Output the (X, Y) coordinate of the center of the cell containing the given text.  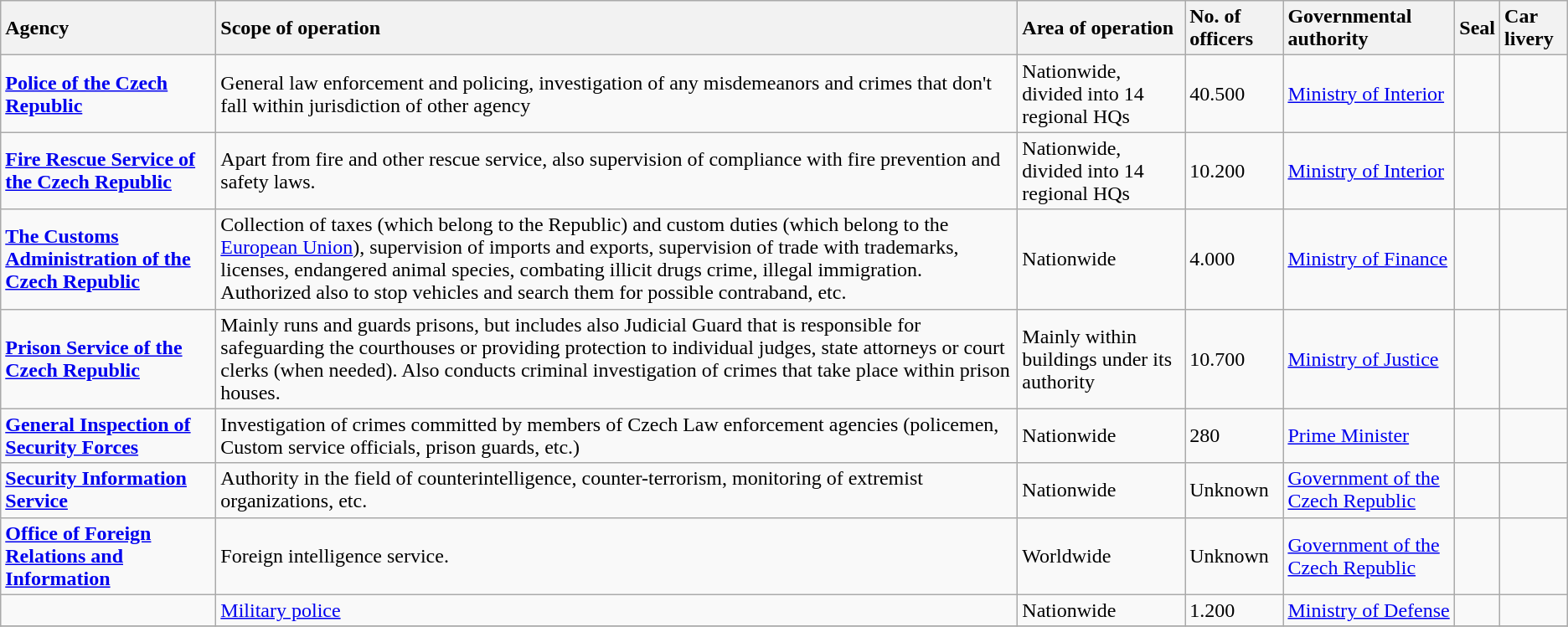
General Inspection of Security Forces (109, 435)
Ministry of Finance (1369, 260)
1.200 (1235, 610)
Ministry of Defense (1369, 610)
280 (1235, 435)
No. of officers (1235, 28)
General law enforcement and policing, investigation of any misdemeanors and crimes that don't fall within jurisdiction of other agency (616, 94)
Security Information Service (109, 491)
4.000 (1235, 260)
Area of operation (1101, 28)
Worldwide (1101, 556)
The Customs Administration of the Czech Republic (109, 260)
10.200 (1235, 171)
Ministry of Justice (1369, 358)
Authority in the field of counterintelligence, counter-terrorism, monitoring of extremist organizations, etc. (616, 491)
Car livery (1534, 28)
Fire Rescue Service of the Czech Republic (109, 171)
40.500 (1235, 94)
Prime Minister (1369, 435)
10.700 (1235, 358)
Police of the Czech Republic (109, 94)
Office of Foreign Relations and Information (109, 556)
Foreign intelligence service. (616, 556)
Investigation of crimes committed by members of Czech Law enforcement agencies (policemen, Custom service officials, prison guards, etc.) (616, 435)
Prison Service of the Czech Republic (109, 358)
Scope of operation (616, 28)
Apart from fire and other rescue service, also supervision of compliance with fire prevention and safety laws. (616, 171)
Agency (109, 28)
Seal (1478, 28)
Military police (616, 610)
Mainly within buildings under its authority (1101, 358)
Governmental authority (1369, 28)
